Find where the given text appears and provide that cell's center as [x, y] coordinate. 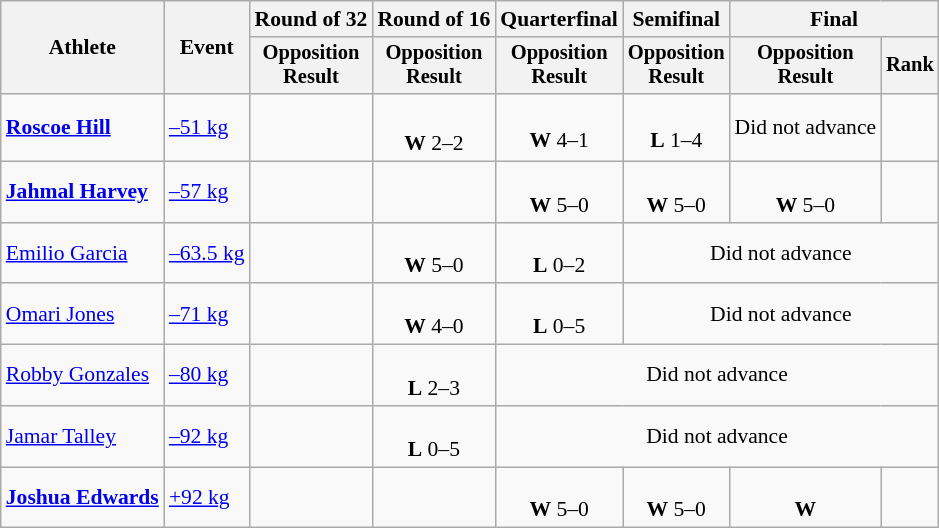
W 2–2 [434, 128]
Final [834, 19]
Round of 32 [312, 19]
Robby Gonzales [82, 376]
Jamar Talley [82, 436]
W [806, 498]
–63.5 kg [207, 252]
Jahmal Harvey [82, 192]
–80 kg [207, 376]
Joshua Edwards [82, 498]
W 4–0 [434, 314]
+92 kg [207, 498]
W 4–1 [559, 128]
–57 kg [207, 192]
–92 kg [207, 436]
L 1–4 [676, 128]
Round of 16 [434, 19]
Athlete [82, 48]
Omari Jones [82, 314]
Rank [910, 66]
Semifinal [676, 19]
Quarterfinal [559, 19]
L 0–2 [559, 252]
–71 kg [207, 314]
Emilio Garcia [82, 252]
Roscoe Hill [82, 128]
–51 kg [207, 128]
Event [207, 48]
L 2–3 [434, 376]
